Pinpoint the cell where the given text exists, returning its (x, y) midpoint coordinate. 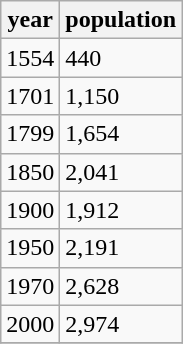
population (121, 20)
2,041 (121, 172)
1950 (30, 248)
1900 (30, 210)
1,150 (121, 96)
1850 (30, 172)
1799 (30, 134)
440 (121, 58)
2,628 (121, 286)
1970 (30, 286)
1554 (30, 58)
2000 (30, 324)
year (30, 20)
1,912 (121, 210)
2,191 (121, 248)
1701 (30, 96)
1,654 (121, 134)
2,974 (121, 324)
